Pinpoint the cell where the given text exists, returning its (x, y) midpoint coordinate. 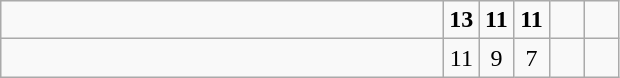
13 (462, 20)
9 (496, 58)
7 (532, 58)
